Determine the (X, Y) coordinate at the center of the cell enclosing the given text.  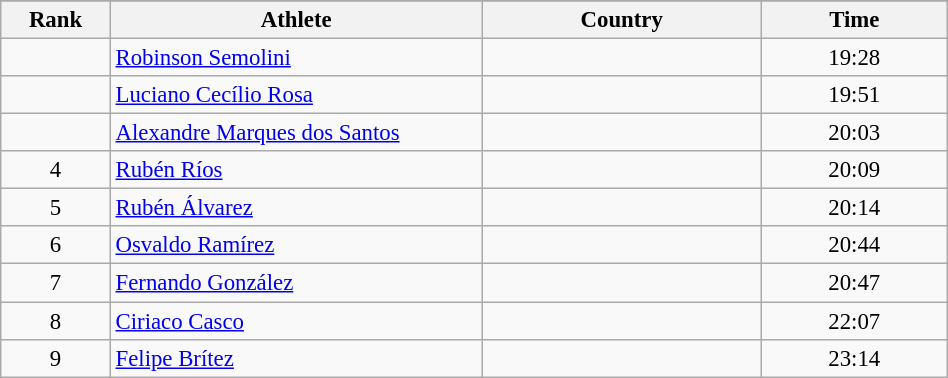
7 (56, 283)
Time (854, 20)
19:28 (854, 58)
20:03 (854, 133)
5 (56, 208)
Rank (56, 20)
Rubén Álvarez (296, 208)
8 (56, 321)
23:14 (854, 358)
6 (56, 245)
Country (622, 20)
4 (56, 170)
Alexandre Marques dos Santos (296, 133)
Osvaldo Ramírez (296, 245)
Robinson Semolini (296, 58)
20:09 (854, 170)
20:47 (854, 283)
Fernando González (296, 283)
Luciano Cecílio Rosa (296, 95)
22:07 (854, 321)
20:14 (854, 208)
Rubén Ríos (296, 170)
19:51 (854, 95)
Ciriaco Casco (296, 321)
Felipe Brítez (296, 358)
9 (56, 358)
Athlete (296, 20)
20:44 (854, 245)
